Capture the cell that displays the provided text and extract its (X, Y) central coordinate. 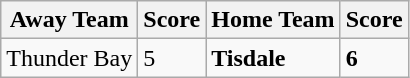
Home Team (273, 20)
Tisdale (273, 58)
5 (172, 58)
Away Team (70, 20)
Thunder Bay (70, 58)
6 (374, 58)
